Capture the cell that displays the provided text and extract its [x, y] central coordinate. 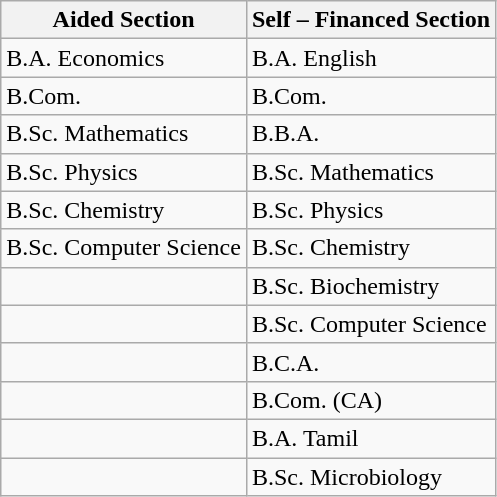
B.A. English [370, 58]
B.C.A. [370, 362]
B.Sc. Microbiology [370, 477]
Self – Financed Section [370, 20]
B.B.A. [370, 134]
B.Com. (CA) [370, 400]
Aided Section [124, 20]
B.A. Economics [124, 58]
B.A. Tamil [370, 438]
B.Sc. Biochemistry [370, 286]
